Scan for the cell matching the given text and deliver its (X, Y) coordinate at center. 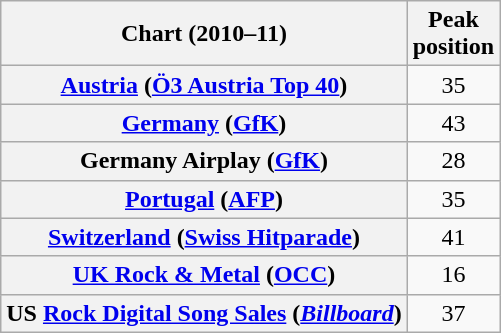
16 (453, 275)
Germany Airplay (GfK) (204, 161)
UK Rock & Metal (OCC) (204, 275)
28 (453, 161)
Portugal (AFP) (204, 199)
Austria (Ö3 Austria Top 40) (204, 85)
US Rock Digital Song Sales (Billboard) (204, 313)
37 (453, 313)
Germany (GfK) (204, 123)
Switzerland (Swiss Hitparade) (204, 237)
41 (453, 237)
Peakposition (453, 34)
43 (453, 123)
Chart (2010–11) (204, 34)
